Find where the given text appears and provide that cell's center as (x, y) coordinate. 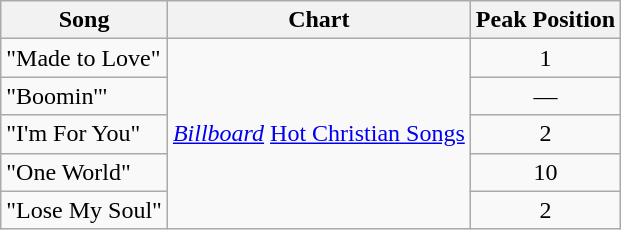
Song (84, 20)
"One World" (84, 172)
"Boomin'" (84, 96)
Chart (318, 20)
1 (545, 58)
Billboard Hot Christian Songs (318, 134)
10 (545, 172)
"I'm For You" (84, 134)
"Made to Love" (84, 58)
— (545, 96)
Peak Position (545, 20)
"Lose My Soul" (84, 210)
